Determine the (X, Y) coordinate at the center of the cell enclosing the given text.  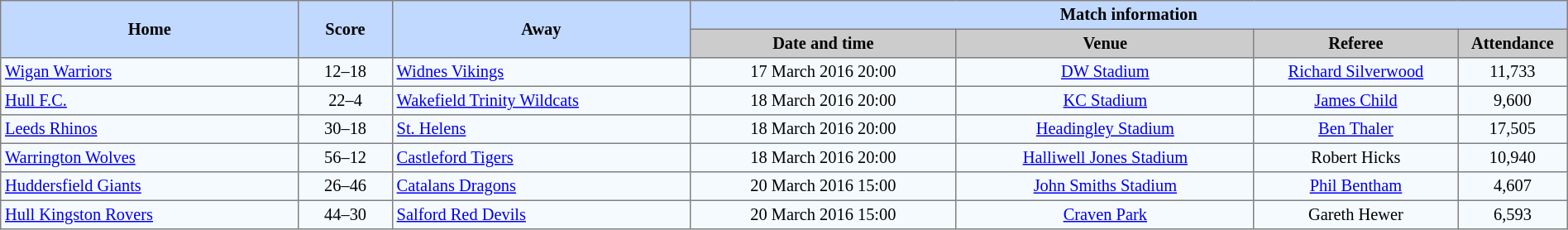
Phil Bentham (1355, 186)
Referee (1355, 43)
4,607 (1513, 186)
Salford Red Devils (541, 214)
22–4 (346, 100)
44–30 (346, 214)
Warrington Wolves (150, 157)
Catalans Dragons (541, 186)
9,600 (1513, 100)
56–12 (346, 157)
Away (541, 30)
James Child (1355, 100)
Halliwell Jones Stadium (1105, 157)
Wigan Warriors (150, 72)
Venue (1105, 43)
6,593 (1513, 214)
Leeds Rhinos (150, 129)
Gareth Hewer (1355, 214)
St. Helens (541, 129)
Robert Hicks (1355, 157)
Castleford Tigers (541, 157)
Home (150, 30)
26–46 (346, 186)
Date and time (823, 43)
10,940 (1513, 157)
Match information (1128, 15)
Hull F.C. (150, 100)
John Smiths Stadium (1105, 186)
Widnes Vikings (541, 72)
17,505 (1513, 129)
Ben Thaler (1355, 129)
Headingley Stadium (1105, 129)
11,733 (1513, 72)
30–18 (346, 129)
12–18 (346, 72)
Attendance (1513, 43)
KC Stadium (1105, 100)
Hull Kingston Rovers (150, 214)
17 March 2016 20:00 (823, 72)
Craven Park (1105, 214)
DW Stadium (1105, 72)
Score (346, 30)
Wakefield Trinity Wildcats (541, 100)
Huddersfield Giants (150, 186)
Richard Silverwood (1355, 72)
